Provide the [x, y] coordinate of the cell's center where the given text is located.  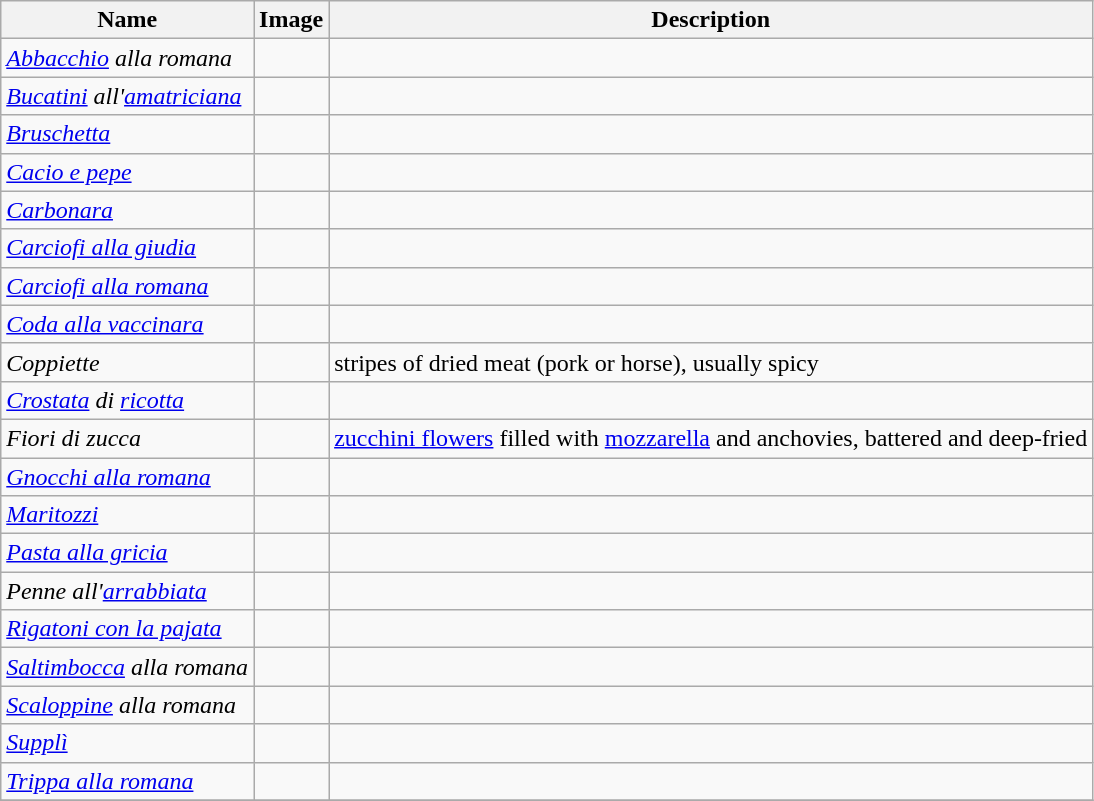
Description [711, 20]
Fiori di zucca [128, 438]
Bucatini all'amatriciana [128, 96]
Pasta alla gricia [128, 553]
Saltimbocca alla romana [128, 667]
Penne all'arrabbiata [128, 591]
Cacio e pepe [128, 172]
Bruschetta [128, 134]
Gnocchi alla romana [128, 477]
Coda alla vaccinara [128, 324]
Name [128, 20]
Image [292, 20]
Trippa alla romana [128, 781]
zucchini flowers filled with mozzarella and anchovies, battered and deep-fried [711, 438]
Maritozzi [128, 515]
Carbonara [128, 210]
Scaloppine alla romana [128, 705]
Rigatoni con la pajata [128, 629]
Supplì [128, 743]
Carciofi alla romana [128, 286]
stripes of dried meat (pork or horse), usually spicy [711, 362]
Crostata di ricotta [128, 400]
Coppiette [128, 362]
Abbacchio alla romana [128, 58]
Carciofi alla giudia [128, 248]
